Provide the [X, Y] coordinate of the cell's center where the given text is located.  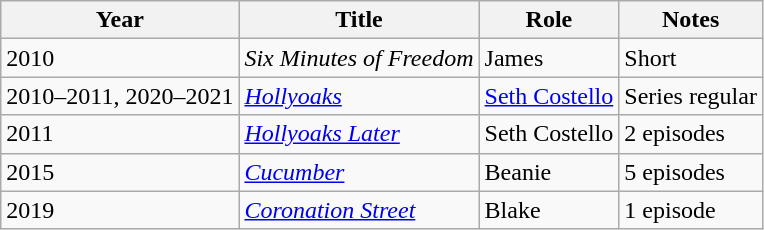
Six Minutes of Freedom [359, 58]
2019 [120, 210]
Role [549, 20]
Blake [549, 210]
Coronation Street [359, 210]
Hollyoaks [359, 96]
Year [120, 20]
2011 [120, 134]
2 episodes [691, 134]
2010–2011, 2020–2021 [120, 96]
James [549, 58]
1 episode [691, 210]
Cucumber [359, 172]
Short [691, 58]
Beanie [549, 172]
Hollyoaks Later [359, 134]
Series regular [691, 96]
2015 [120, 172]
5 episodes [691, 172]
2010 [120, 58]
Title [359, 20]
Notes [691, 20]
